Search for the cell housing the specified text and yield its [X, Y] center coordinate. 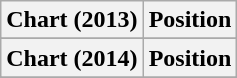
Chart (2014) [72, 58]
Chart (2013) [72, 20]
